Extract the [x, y] coordinate from the center of the cell holding the provided text.  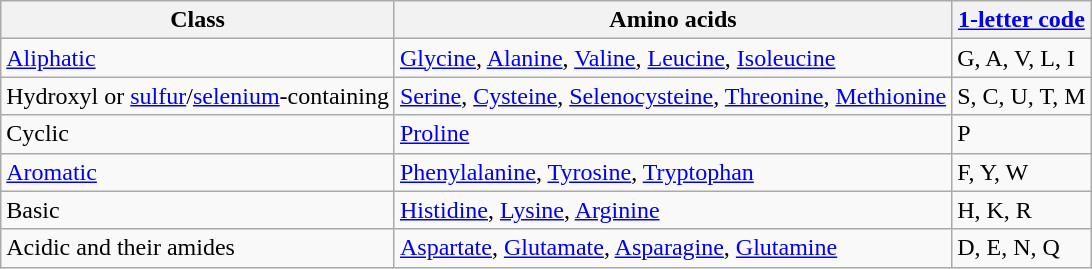
Amino acids [672, 20]
H, K, R [1022, 210]
Histidine, Lysine, Arginine [672, 210]
Aliphatic [198, 58]
Basic [198, 210]
P [1022, 134]
1-letter code [1022, 20]
Cyclic [198, 134]
Hydroxyl or sulfur/selenium-containing [198, 96]
F, Y, W [1022, 172]
Phenylalanine, Tyrosine, Tryptophan [672, 172]
Glycine, Alanine, Valine, Leucine, Isoleucine [672, 58]
G, A, V, L, I [1022, 58]
D, E, N, Q [1022, 248]
Proline [672, 134]
Acidic and their amides [198, 248]
S, C, U, T, M [1022, 96]
Aspartate, Glutamate, Asparagine, Glutamine [672, 248]
Serine, Cysteine, Selenocysteine, Threonine, Methionine [672, 96]
Aromatic [198, 172]
Class [198, 20]
